Extract the [x, y] coordinate from the center of the cell holding the provided text.  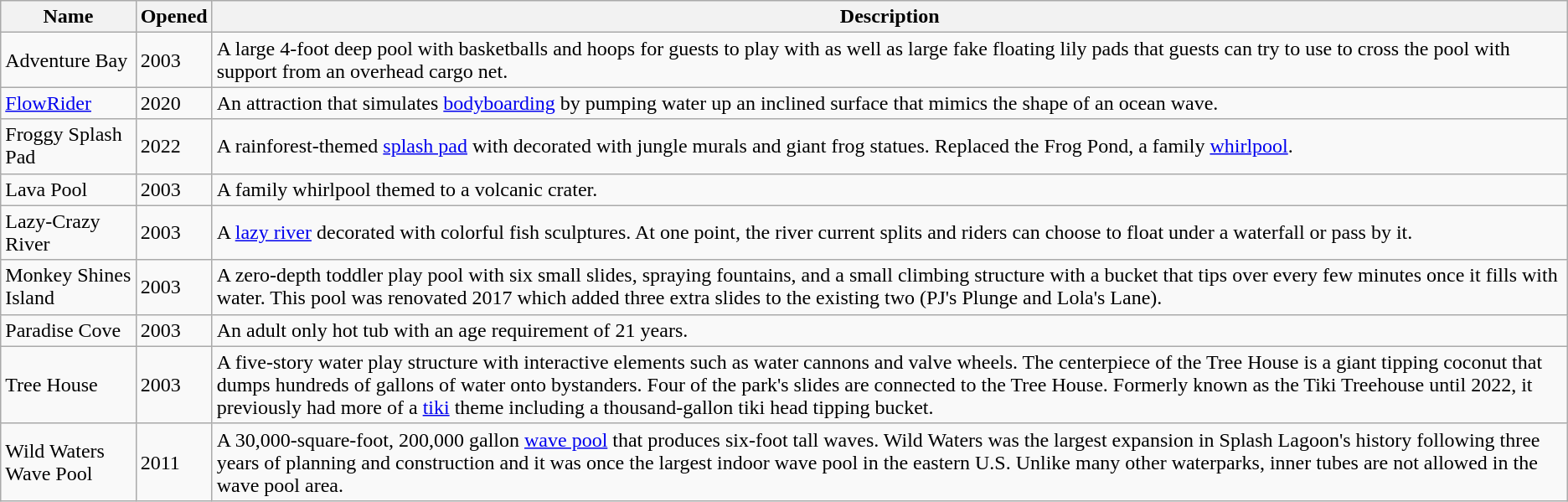
Lava Pool [69, 189]
Description [890, 17]
An attraction that simulates bodyboarding by pumping water up an inclined surface that mimics the shape of an ocean wave. [890, 103]
Wild Waters Wave Pool [69, 462]
Opened [174, 17]
Adventure Bay [69, 60]
Name [69, 17]
Monkey Shines Island [69, 287]
Tree House [69, 385]
2022 [174, 146]
2020 [174, 103]
2011 [174, 462]
Froggy Splash Pad [69, 146]
A family whirlpool themed to a volcanic crater. [890, 189]
Lazy-Crazy River [69, 233]
FlowRider [69, 103]
Paradise Cove [69, 330]
An adult only hot tub with an age requirement of 21 years. [890, 330]
A rainforest-themed splash pad with decorated with jungle murals and giant frog statues. Replaced the Frog Pond, a family whirlpool. [890, 146]
